Identify which cell holds the provided text, then report its (X, Y) central coordinate. 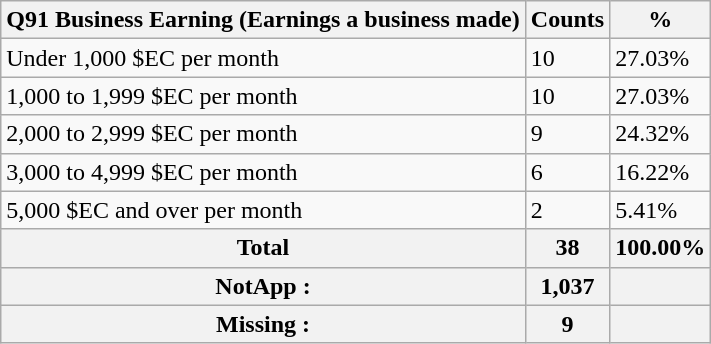
16.22% (660, 172)
% (660, 20)
Q91 Business Earning (Earnings a business made) (264, 20)
1,000 to 1,999 $EC per month (264, 96)
100.00% (660, 248)
24.32% (660, 134)
1,037 (567, 286)
3,000 to 4,999 $EC per month (264, 172)
5.41% (660, 210)
Missing : (264, 324)
2 (567, 210)
Total (264, 248)
Counts (567, 20)
38 (567, 248)
Under 1,000 $EC per month (264, 58)
6 (567, 172)
5,000 $EC and over per month (264, 210)
2,000 to 2,999 $EC per month (264, 134)
NotApp : (264, 286)
